Detect which cell encompasses the target text, then output its (x, y) center coordinate. 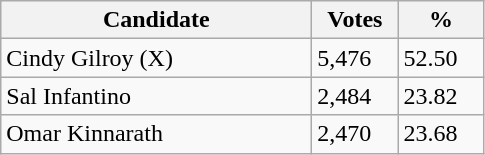
Candidate (156, 20)
2,470 (355, 134)
2,484 (355, 96)
Omar Kinnarath (156, 134)
23.82 (441, 96)
5,476 (355, 58)
% (441, 20)
23.68 (441, 134)
Votes (355, 20)
52.50 (441, 58)
Sal Infantino (156, 96)
Cindy Gilroy (X) (156, 58)
